Scan for the cell matching the given text and deliver its [X, Y] coordinate at center. 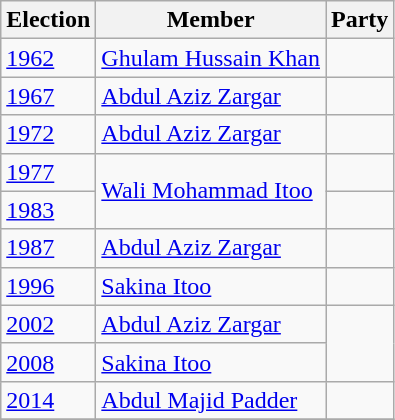
Member [211, 20]
Abdul Majid Padder [211, 400]
1972 [48, 134]
1962 [48, 58]
Wali Mohammad Itoo [211, 191]
2002 [48, 324]
1987 [48, 248]
1996 [48, 286]
2014 [48, 400]
Election [48, 20]
1983 [48, 210]
Party [360, 20]
1977 [48, 172]
Ghulam Hussain Khan [211, 58]
2008 [48, 362]
1967 [48, 96]
